Return the (x, y) coordinate for the center point of the cell that contains the specified text.  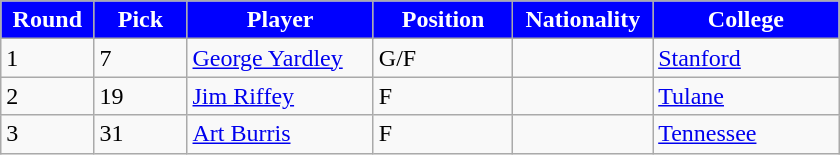
College (746, 20)
19 (140, 96)
Pick (140, 20)
2 (48, 96)
Nationality (583, 20)
Player (280, 20)
3 (48, 134)
1 (48, 58)
Jim Riffey (280, 96)
Tulane (746, 96)
Tennessee (746, 134)
Art Burris (280, 134)
31 (140, 134)
7 (140, 58)
Stanford (746, 58)
Round (48, 20)
Position (443, 20)
George Yardley (280, 58)
G/F (443, 58)
